Return the [x, y] coordinate for the center point of the cell that contains the specified text.  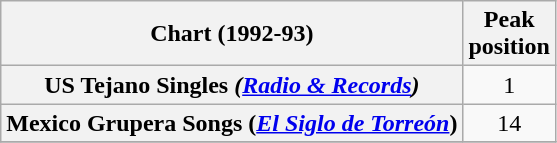
Chart (1992-93) [232, 34]
US Tejano Singles (Radio & Records) [232, 85]
1 [509, 85]
Peakposition [509, 34]
14 [509, 123]
Mexico Grupera Songs (El Siglo de Torreón) [232, 123]
